Search for the cell housing the specified text and yield its [X, Y] center coordinate. 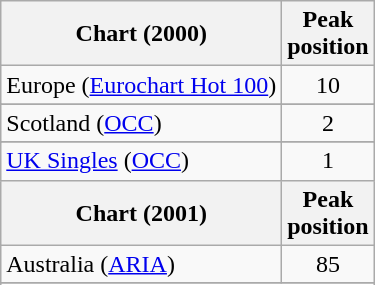
10 [328, 85]
Scotland (OCC) [142, 123]
2 [328, 123]
Chart (2000) [142, 34]
Europe (Eurochart Hot 100) [142, 85]
Australia (ARIA) [142, 264]
1 [328, 161]
85 [328, 264]
UK Singles (OCC) [142, 161]
Chart (2001) [142, 212]
